Locate the cell with the specified text and output its [X, Y] center coordinate. 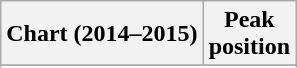
Chart (2014–2015) [102, 34]
Peakposition [249, 34]
